Return [X, Y] of the center of cell containing provided text 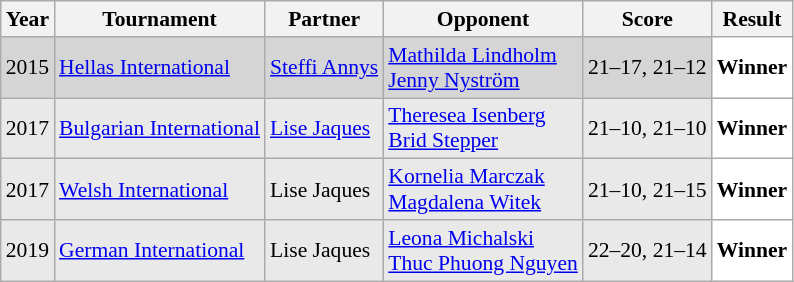
Bulgarian International [160, 128]
2015 [28, 68]
Tournament [160, 19]
21–10, 21–15 [648, 190]
Score [648, 19]
Mathilda Lindholm Jenny Nyström [483, 68]
Year [28, 19]
22–20, 21–14 [648, 250]
Welsh International [160, 190]
Result [752, 19]
21–10, 21–10 [648, 128]
Steffi Annys [324, 68]
21–17, 21–12 [648, 68]
Opponent [483, 19]
Hellas International [160, 68]
Theresea Isenberg Brid Stepper [483, 128]
Leona Michalski Thuc Phuong Nguyen [483, 250]
German International [160, 250]
Kornelia Marczak Magdalena Witek [483, 190]
Partner [324, 19]
2019 [28, 250]
